Provide the (x, y) coordinate of the cell's center where the given text is located.  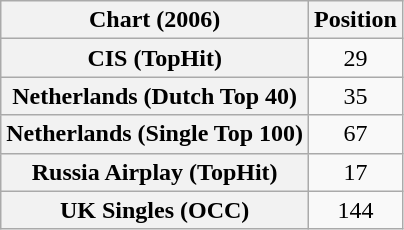
144 (356, 210)
Chart (2006) (155, 20)
Russia Airplay (TopHit) (155, 172)
Netherlands (Dutch Top 40) (155, 96)
17 (356, 172)
29 (356, 58)
CIS (TopHit) (155, 58)
UK Singles (OCC) (155, 210)
35 (356, 96)
Netherlands (Single Top 100) (155, 134)
67 (356, 134)
Position (356, 20)
